Return the [x, y] coordinate for the center point of the cell that contains the specified text.  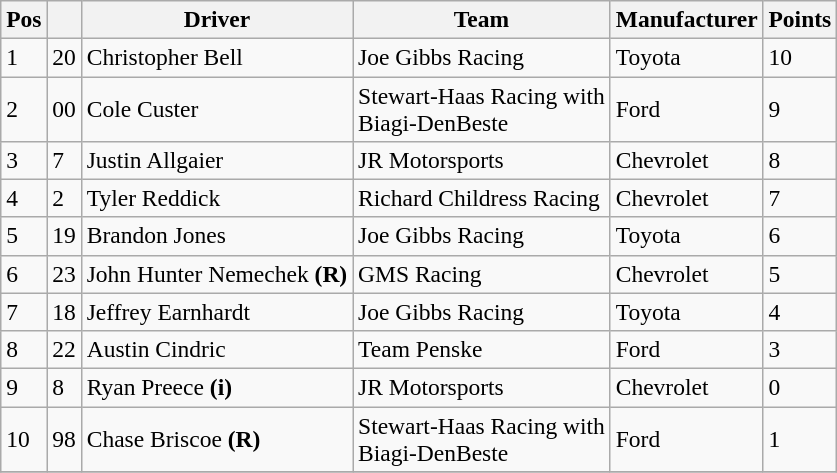
Team [482, 19]
Driver [216, 19]
19 [64, 236]
Pos [24, 19]
98 [64, 438]
Team Penske [482, 349]
23 [64, 274]
GMS Racing [482, 274]
John Hunter Nemechek (R) [216, 274]
Brandon Jones [216, 236]
Ryan Preece (i) [216, 387]
Manufacturer [686, 19]
Chase Briscoe (R) [216, 438]
Justin Allgaier [216, 160]
Austin Cindric [216, 349]
Christopher Bell [216, 57]
Richard Childress Racing [482, 198]
00 [64, 108]
0 [800, 387]
Points [800, 19]
18 [64, 312]
20 [64, 57]
Jeffrey Earnhardt [216, 312]
Cole Custer [216, 108]
22 [64, 349]
Tyler Reddick [216, 198]
